Output the (X, Y) coordinate of the center of the cell containing the given text.  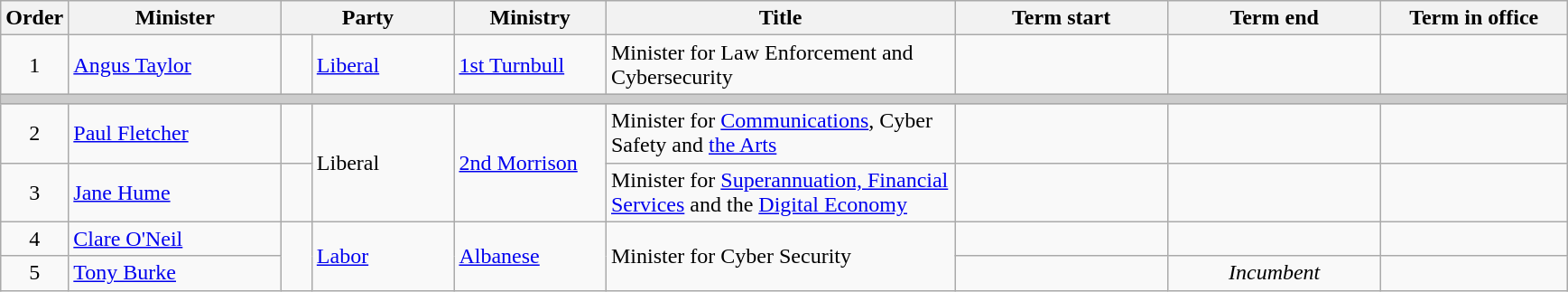
Party (368, 18)
5 (34, 273)
Angus Taylor (175, 65)
Albanese (531, 256)
Paul Fletcher (175, 134)
Title (780, 18)
2nd Morrison (531, 163)
Minister (175, 18)
Clare O'Neil (175, 239)
Minister for Communications, Cyber Safety and the Arts (780, 134)
2 (34, 134)
1st Turnbull (531, 65)
Tony Burke (175, 273)
Term end (1275, 18)
Term in office (1474, 18)
Incumbent (1275, 273)
Jane Hume (175, 192)
Labor (383, 256)
3 (34, 192)
Term start (1062, 18)
Minister for Cyber Security (780, 256)
Minister for Law Enforcement and Cybersecurity (780, 65)
Minister for Superannuation, Financial Services and the Digital Economy (780, 192)
Ministry (531, 18)
Order (34, 18)
4 (34, 239)
1 (34, 65)
